Search for the cell housing the specified text and yield its [x, y] center coordinate. 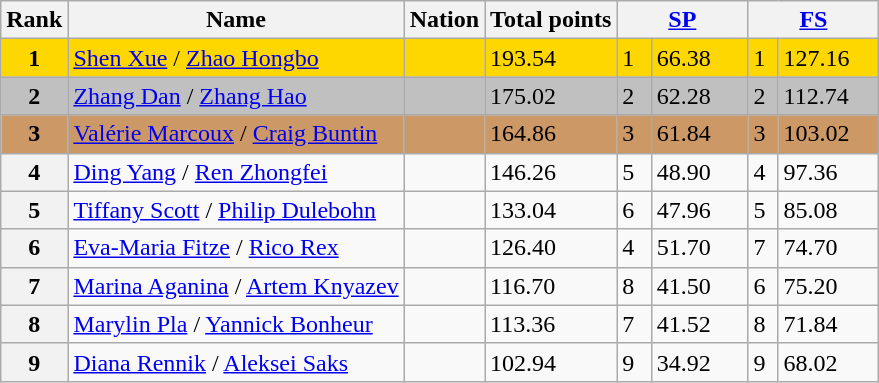
112.74 [828, 96]
Marylin Pla / Yannick Bonheur [236, 324]
175.02 [551, 96]
85.08 [828, 210]
74.70 [828, 248]
41.50 [700, 286]
51.70 [700, 248]
Zhang Dan / Zhang Hao [236, 96]
Valérie Marcoux / Craig Buntin [236, 134]
75.20 [828, 286]
Eva-Maria Fitze / Rico Rex [236, 248]
Name [236, 20]
Shen Xue / Zhao Hongbo [236, 58]
61.84 [700, 134]
66.38 [700, 58]
103.02 [828, 134]
Nation [444, 20]
FS [814, 20]
127.16 [828, 58]
71.84 [828, 324]
62.28 [700, 96]
Tiffany Scott / Philip Dulebohn [236, 210]
Total points [551, 20]
113.36 [551, 324]
126.40 [551, 248]
SP [682, 20]
48.90 [700, 172]
193.54 [551, 58]
Ding Yang / Ren Zhongfei [236, 172]
Rank [34, 20]
Marina Aganina / Artem Knyazev [236, 286]
164.86 [551, 134]
146.26 [551, 172]
47.96 [700, 210]
116.70 [551, 286]
34.92 [700, 362]
102.94 [551, 362]
68.02 [828, 362]
97.36 [828, 172]
Diana Rennik / Aleksei Saks [236, 362]
133.04 [551, 210]
41.52 [700, 324]
